Determine the (x, y) coordinate at the center of the cell enclosing the given text.  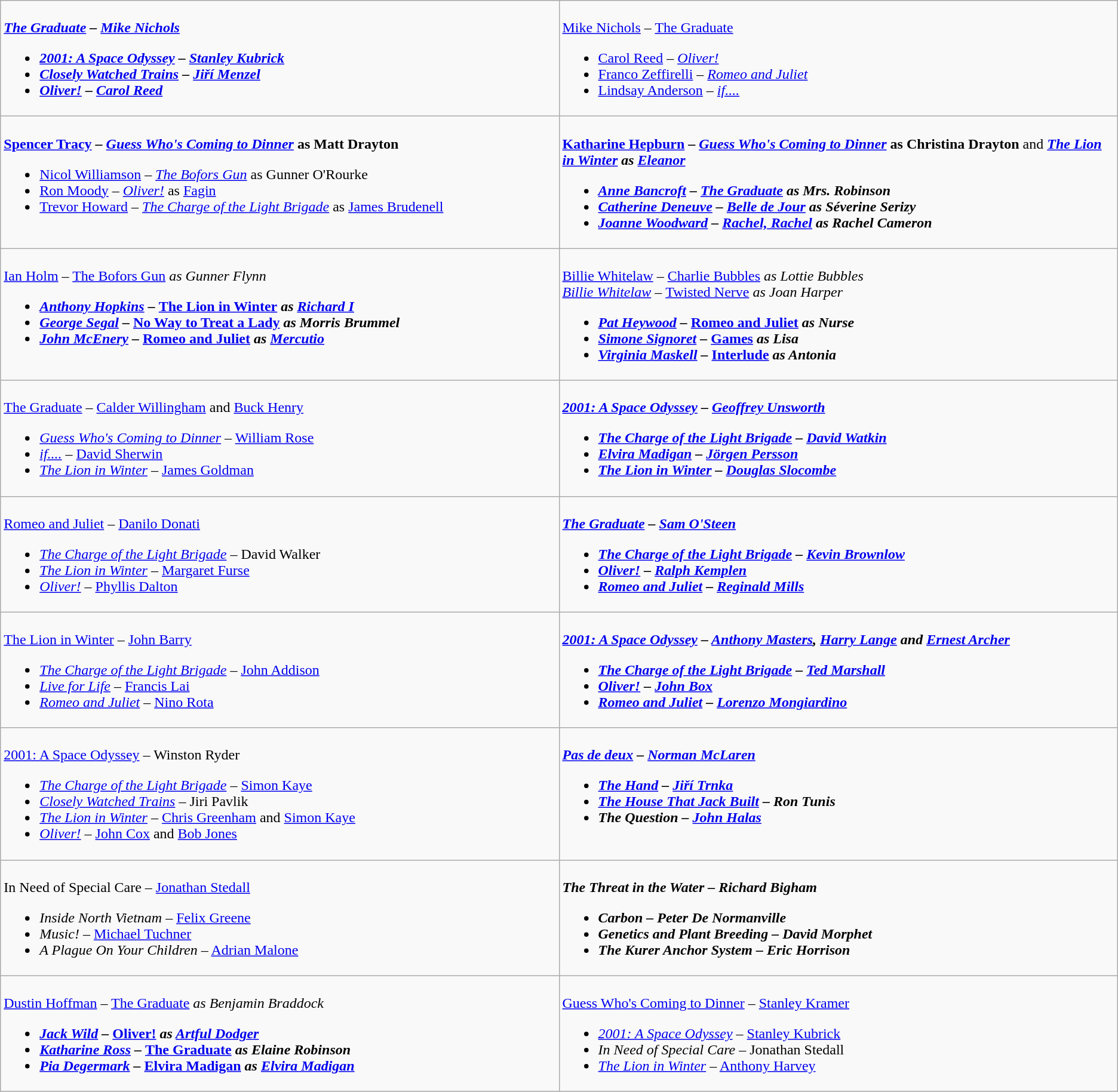
The Graduate – Sam O'SteenThe Charge of the Light Brigade – Kevin BrownlowOliver! – Ralph KemplenRomeo and Juliet – Reginald Mills (838, 554)
Mike Nichols – The GraduateCarol Reed – Oliver!Franco Zeffirelli – Romeo and JulietLindsay Anderson – if.... (838, 59)
Pas de deux – Norman McLarenThe Hand – Jiří TrnkaThe House That Jack Built – Ron TunisThe Question – John Halas (838, 794)
The Lion in Winter – John BarryThe Charge of the Light Brigade – John AddisonLive for Life – Francis LaiRomeo and Juliet – Nino Rota (279, 670)
In Need of Special Care – Jonathan StedallInside North Vietnam – Felix GreeneMusic! – Michael TuchnerA Plague On Your Children – Adrian Malone (279, 918)
Romeo and Juliet – Danilo DonatiThe Charge of the Light Brigade – David WalkerThe Lion in Winter – Margaret FurseOliver! – Phyllis Dalton (279, 554)
The Graduate – Calder Willingham and Buck HenryGuess Who's Coming to Dinner – William Roseif.... – David SherwinThe Lion in Winter – James Goldman (279, 438)
The Graduate – Mike Nichols2001: A Space Odyssey – Stanley KubrickClosely Watched Trains – Jiří MenzelOliver! – Carol Reed (279, 59)
